Output the (X, Y) coordinate of the center of the cell containing the given text.  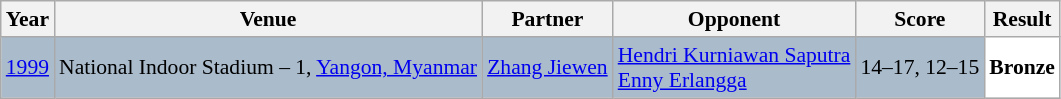
National Indoor Stadium – 1, Yangon, Myanmar (268, 68)
Hendri Kurniawan Saputra Enny Erlangga (734, 68)
Partner (548, 19)
Year (28, 19)
Zhang Jiewen (548, 68)
Score (920, 19)
14–17, 12–15 (920, 68)
Venue (268, 19)
1999 (28, 68)
Bronze (1022, 68)
Opponent (734, 19)
Result (1022, 19)
